Pinpoint the cell where the given text exists, returning its (x, y) midpoint coordinate. 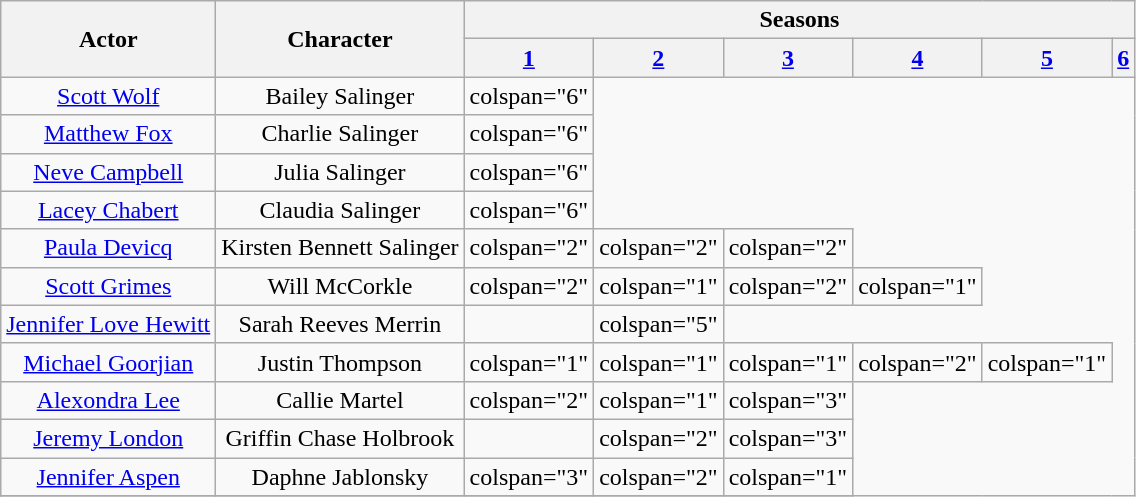
5 (1047, 58)
Will McCorkle (340, 286)
Kirsten Bennett Salinger (340, 248)
Sarah Reeves Merrin (340, 324)
Actor (108, 39)
Claudia Salinger (340, 210)
Scott Grimes (108, 286)
Charlie Salinger (340, 134)
Michael Goorjian (108, 362)
Seasons (800, 20)
Daphne Jablonsky (340, 477)
Callie Martel (340, 400)
Griffin Chase Holbrook (340, 438)
colspan="5" (659, 324)
Jennifer Aspen (108, 477)
6 (1124, 58)
Matthew Fox (108, 134)
Scott Wolf (108, 96)
Alexondra Lee (108, 400)
Julia Salinger (340, 172)
Justin Thompson (340, 362)
1 (529, 58)
3 (788, 58)
Neve Campbell (108, 172)
4 (918, 58)
Jeremy London (108, 438)
Jennifer Love Hewitt (108, 324)
Bailey Salinger (340, 96)
Lacey Chabert (108, 210)
Paula Devicq (108, 248)
2 (659, 58)
Character (340, 39)
